From the cell containing the given text, extract its center point as [X, Y] coordinate. 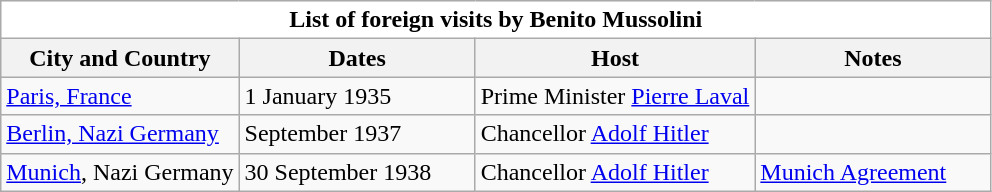
30 September 1938 [357, 172]
Prime Minister Pierre Laval [615, 96]
Dates [357, 58]
Munich, Nazi Germany [120, 172]
Host [615, 58]
Notes [873, 58]
1 January 1935 [357, 96]
List of foreign visits by Benito Mussolini [496, 20]
Berlin, Nazi Germany [120, 134]
Paris, France [120, 96]
September 1937 [357, 134]
Munich Agreement [873, 172]
City and Country [120, 58]
